Output the [x, y] coordinate of the center of the cell containing the given text.  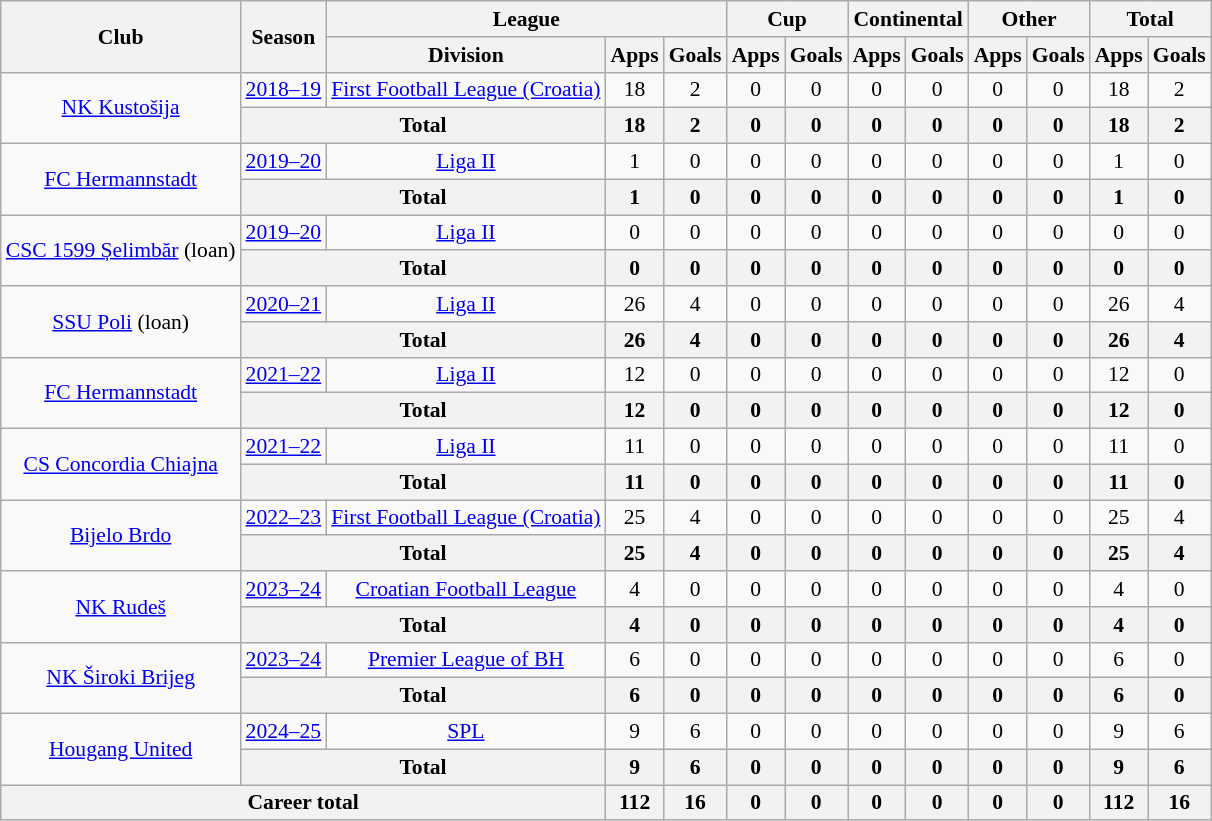
Hougang United [121, 750]
Croatian Football League [466, 589]
SPL [466, 732]
Division [466, 55]
Continental [908, 19]
Season [284, 36]
Club [121, 36]
NK Rudeš [121, 606]
League [526, 19]
Cup [788, 19]
Career total [304, 803]
SSU Poli (loan) [121, 322]
CS Concordia Chiajna [121, 464]
Other [1030, 19]
NK Kustošija [121, 108]
2018–19 [284, 90]
CSC 1599 Șelimbăr (loan) [121, 250]
2020–21 [284, 304]
2024–25 [284, 732]
Premier League of BH [466, 660]
NK Široki Brijeg [121, 678]
Bijelo Brdo [121, 536]
2022–23 [284, 518]
